Scan for the cell matching the given text and deliver its [x, y] coordinate at center. 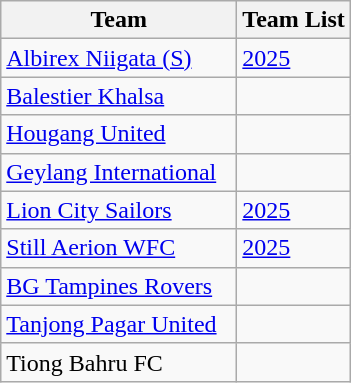
BG Tampines Rovers [119, 286]
Hougang United [119, 134]
Tanjong Pagar United [119, 324]
Team List [294, 20]
Albirex Niigata (S) [119, 58]
Tiong Bahru FC [119, 362]
Still Aerion WFC [119, 248]
Balestier Khalsa [119, 96]
Geylang International [119, 172]
Team [119, 20]
Lion City Sailors [119, 210]
